From the cell containing the given text, extract its center point as (x, y) coordinate. 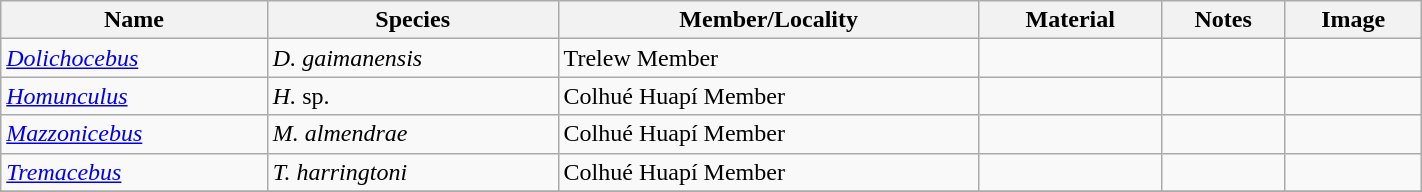
Name (134, 20)
Member/Locality (768, 20)
Mazzonicebus (134, 134)
H. sp. (412, 96)
Trelew Member (768, 58)
Dolichocebus (134, 58)
Material (1070, 20)
M. almendrae (412, 134)
Species (412, 20)
Tremacebus (134, 172)
T. harringtoni (412, 172)
Homunculus (134, 96)
D. gaimanensis (412, 58)
Notes (1223, 20)
Image (1353, 20)
